Find where the given text appears and provide that cell's center as (x, y) coordinate. 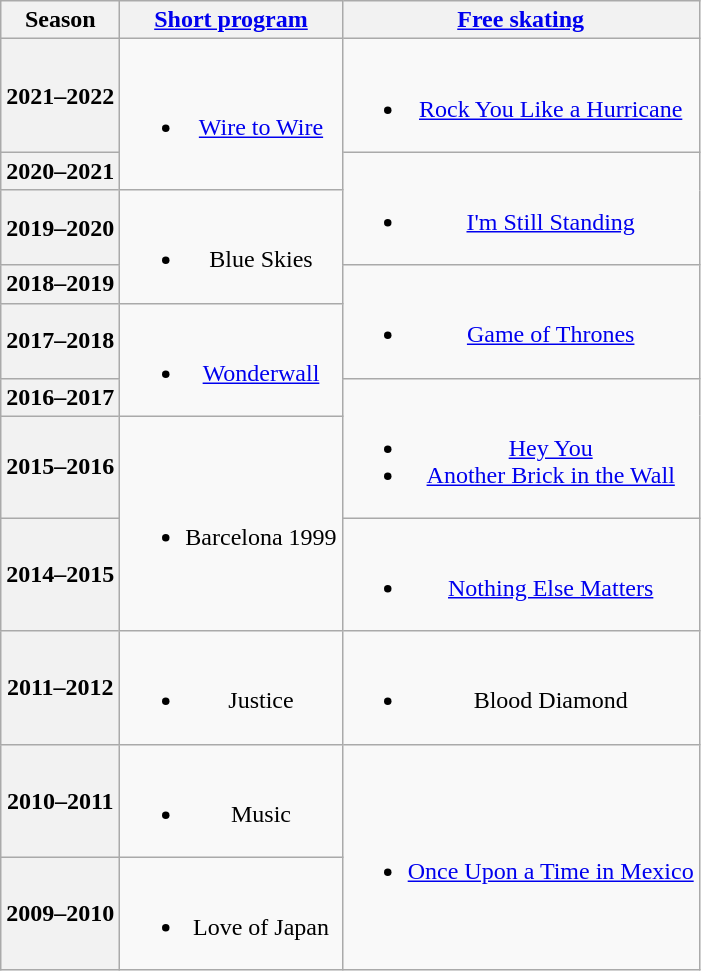
Music (231, 800)
2016–2017 (60, 397)
2010–2011 (60, 800)
Short program (231, 20)
Barcelona 1999 (231, 524)
I'm Still Standing (520, 208)
Hey You Another Brick in the Wall (520, 448)
Game of Thrones (520, 322)
Rock You Like a Hurricane (520, 96)
Season (60, 20)
2020–2021 (60, 171)
2021–2022 (60, 96)
2017–2018 (60, 340)
Wire to Wire (231, 114)
Blood Diamond (520, 688)
Free skating (520, 20)
Nothing Else Matters (520, 574)
2009–2010 (60, 914)
2018–2019 (60, 284)
Once Upon a Time in Mexico (520, 857)
2015–2016 (60, 467)
Love of Japan (231, 914)
2019–2020 (60, 228)
2014–2015 (60, 574)
Justice (231, 688)
Wonderwall (231, 360)
2011–2012 (60, 688)
Blue Skies (231, 246)
